For the text-containing cell, return its midpoint in (X, Y) coordinate format. 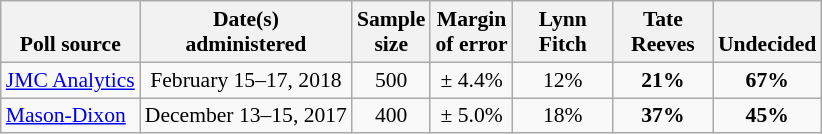
Poll source (70, 32)
± 5.0% (471, 116)
18% (563, 116)
Date(s)administered (246, 32)
500 (391, 80)
45% (767, 116)
Marginof error (471, 32)
TateReeves (663, 32)
LynnFitch (563, 32)
400 (391, 116)
12% (563, 80)
Samplesize (391, 32)
February 15–17, 2018 (246, 80)
21% (663, 80)
JMC Analytics (70, 80)
Undecided (767, 32)
37% (663, 116)
± 4.4% (471, 80)
December 13–15, 2017 (246, 116)
67% (767, 80)
Mason-Dixon (70, 116)
